Return [X, Y] of the center of cell containing provided text 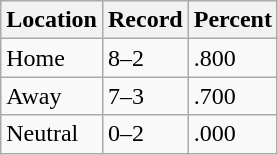
8–2 [145, 58]
.800 [232, 58]
Percent [232, 20]
Away [52, 96]
Neutral [52, 134]
Location [52, 20]
.000 [232, 134]
.700 [232, 96]
Record [145, 20]
Home [52, 58]
7–3 [145, 96]
0–2 [145, 134]
